Extract the (X, Y) coordinate from the center of the cell holding the provided text.  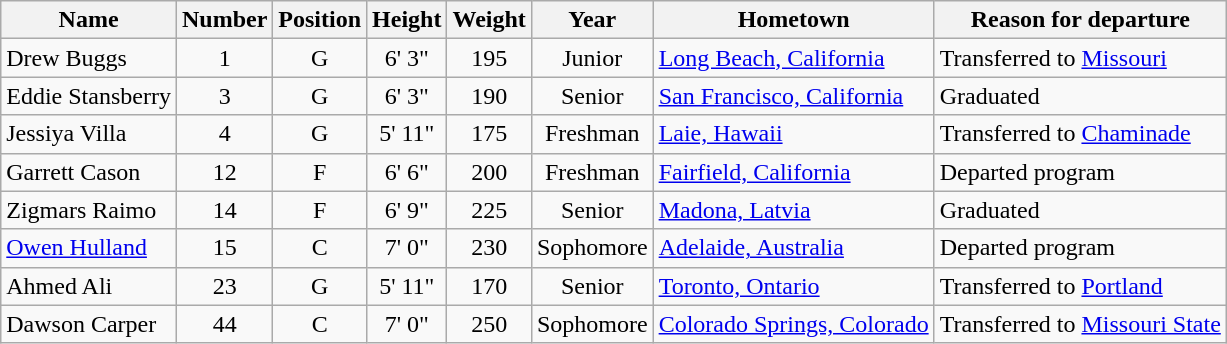
Junior (592, 58)
Drew Buggs (89, 58)
Ahmed Ali (89, 286)
Laie, Hawaii (794, 134)
Zigmars Raimo (89, 210)
Long Beach, California (794, 58)
Colorado Springs, Colorado (794, 324)
195 (489, 58)
Name (89, 20)
Number (224, 20)
23 (224, 286)
6' 6" (407, 172)
6' 9" (407, 210)
44 (224, 324)
Transferred to Chaminade (1080, 134)
Toronto, Ontario (794, 286)
Madona, Latvia (794, 210)
Eddie Stansberry (89, 96)
12 (224, 172)
Year (592, 20)
3 (224, 96)
15 (224, 248)
190 (489, 96)
14 (224, 210)
250 (489, 324)
225 (489, 210)
Position (320, 20)
Weight (489, 20)
Transferred to Portland (1080, 286)
175 (489, 134)
Height (407, 20)
Fairfield, California (794, 172)
Transferred to Missouri (1080, 58)
1 (224, 58)
4 (224, 134)
230 (489, 248)
200 (489, 172)
Garrett Cason (89, 172)
Dawson Carper (89, 324)
San Francisco, California (794, 96)
Transferred to Missouri State (1080, 324)
Reason for departure (1080, 20)
Adelaide, Australia (794, 248)
Hometown (794, 20)
170 (489, 286)
Jessiya Villa (89, 134)
Owen Hulland (89, 248)
